Return the [x, y] coordinate for the center point of the cell that contains the specified text.  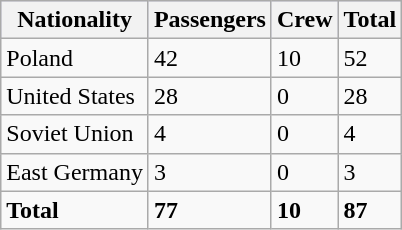
United States [75, 96]
East Germany [75, 172]
Crew [304, 20]
42 [210, 58]
52 [370, 58]
87 [370, 210]
Passengers [210, 20]
Nationality [75, 20]
Poland [75, 58]
Soviet Union [75, 134]
77 [210, 210]
